Locate the cell with the specified text and output its [x, y] center coordinate. 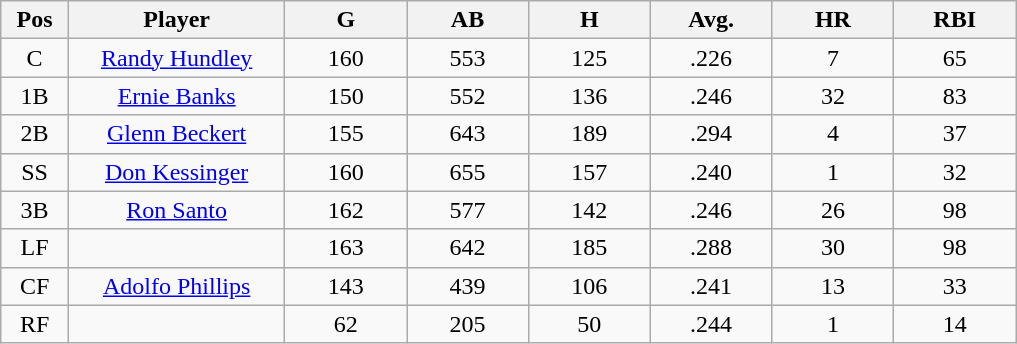
136 [589, 96]
.226 [711, 58]
Ernie Banks [176, 96]
H [589, 20]
.240 [711, 172]
7 [833, 58]
14 [955, 324]
13 [833, 286]
Ron Santo [176, 210]
Player [176, 20]
LF [35, 248]
.294 [711, 134]
50 [589, 324]
SS [35, 172]
1B [35, 96]
33 [955, 286]
C [35, 58]
643 [468, 134]
189 [589, 134]
26 [833, 210]
143 [346, 286]
150 [346, 96]
Glenn Beckert [176, 134]
185 [589, 248]
Randy Hundley [176, 58]
552 [468, 96]
Don Kessinger [176, 172]
642 [468, 248]
37 [955, 134]
HR [833, 20]
65 [955, 58]
3B [35, 210]
4 [833, 134]
553 [468, 58]
AB [468, 20]
Adolfo Phillips [176, 286]
655 [468, 172]
157 [589, 172]
163 [346, 248]
83 [955, 96]
439 [468, 286]
CF [35, 286]
Avg. [711, 20]
.288 [711, 248]
106 [589, 286]
.241 [711, 286]
162 [346, 210]
G [346, 20]
RBI [955, 20]
RF [35, 324]
.244 [711, 324]
2B [35, 134]
155 [346, 134]
62 [346, 324]
142 [589, 210]
Pos [35, 20]
205 [468, 324]
30 [833, 248]
125 [589, 58]
577 [468, 210]
